Return (x, y) of the center of cell containing provided text 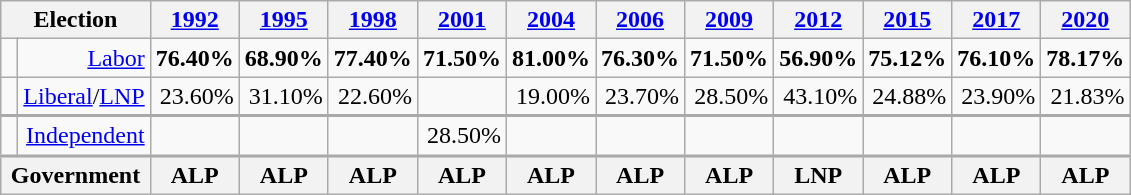
Independent (84, 136)
56.90% (818, 58)
1995 (284, 20)
2006 (640, 20)
19.00% (550, 96)
76.40% (194, 58)
Government (76, 174)
Labor (84, 58)
68.90% (284, 58)
LNP (818, 174)
77.40% (372, 58)
Election (76, 20)
78.17% (1086, 58)
2001 (462, 20)
76.10% (996, 58)
23.70% (640, 96)
1998 (372, 20)
24.88% (908, 96)
2015 (908, 20)
75.12% (908, 58)
Liberal/LNP (84, 96)
23.60% (194, 96)
23.90% (996, 96)
76.30% (640, 58)
43.10% (818, 96)
2004 (550, 20)
2012 (818, 20)
22.60% (372, 96)
1992 (194, 20)
81.00% (550, 58)
31.10% (284, 96)
2020 (1086, 20)
2009 (730, 20)
21.83% (1086, 96)
2017 (996, 20)
